Scan for the cell matching the given text and deliver its (X, Y) coordinate at center. 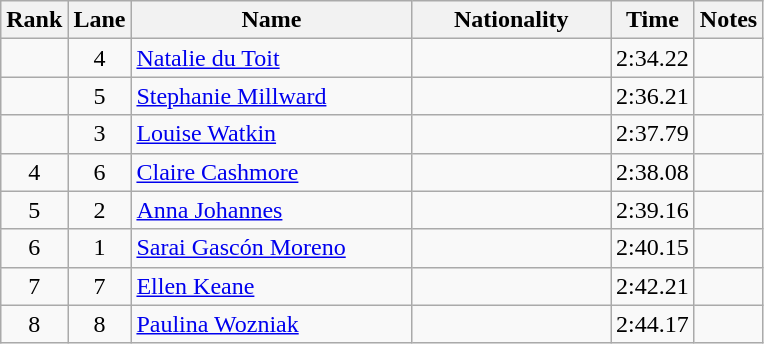
Lane (100, 20)
1 (100, 248)
2:42.21 (653, 286)
Time (653, 20)
3 (100, 134)
Notes (728, 20)
Rank (34, 20)
Anna Johannes (272, 210)
Paulina Wozniak (272, 324)
Sarai Gascón Moreno (272, 248)
Stephanie Millward (272, 96)
Ellen Keane (272, 286)
Nationality (512, 20)
2:38.08 (653, 172)
2:44.17 (653, 324)
2:40.15 (653, 248)
2 (100, 210)
2:39.16 (653, 210)
Claire Cashmore (272, 172)
Name (272, 20)
Natalie du Toit (272, 58)
Louise Watkin (272, 134)
2:37.79 (653, 134)
2:36.21 (653, 96)
2:34.22 (653, 58)
